Return the (X, Y) coordinate for the center point of the cell that contains the specified text.  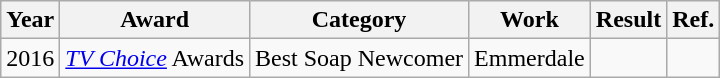
Ref. (694, 20)
Best Soap Newcomer (360, 58)
TV Choice Awards (155, 58)
Award (155, 20)
2016 (30, 58)
Emmerdale (530, 58)
Category (360, 20)
Result (628, 20)
Work (530, 20)
Year (30, 20)
